Identify which cell holds the provided text, then report its (X, Y) central coordinate. 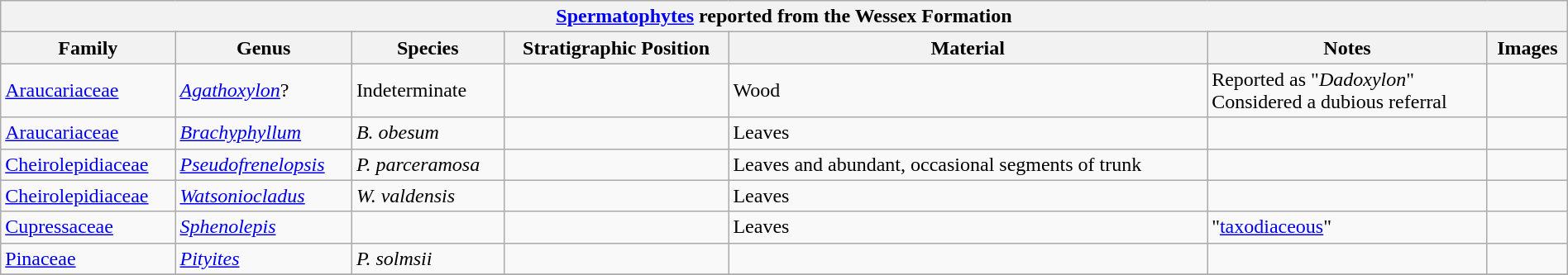
Pinaceae (88, 258)
Pseudofrenelopsis (263, 164)
Brachyphyllum (263, 133)
Images (1527, 48)
B. obesum (428, 133)
Family (88, 48)
Wood (968, 91)
Material (968, 48)
P. parceramosa (428, 164)
Notes (1348, 48)
P. solmsii (428, 258)
Pityites (263, 258)
Spermatophytes reported from the Wessex Formation (784, 17)
Species (428, 48)
Agathoxylon? (263, 91)
W. valdensis (428, 196)
Sphenolepis (263, 227)
Cupressaceae (88, 227)
Watsoniocladus (263, 196)
"taxodiaceous" (1348, 227)
Reported as "Dadoxylon"Considered a dubious referral (1348, 91)
Genus (263, 48)
Leaves and abundant, occasional segments of trunk (968, 164)
Stratigraphic Position (616, 48)
Indeterminate (428, 91)
